Scan for the cell matching the given text and deliver its (x, y) coordinate at center. 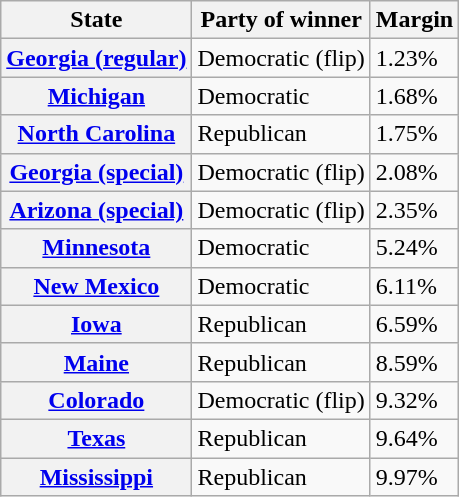
Texas (96, 438)
Margin (414, 20)
1.75% (414, 134)
Georgia (special) (96, 172)
North Carolina (96, 134)
8.59% (414, 362)
6.59% (414, 324)
2.35% (414, 210)
Maine (96, 362)
5.24% (414, 248)
9.97% (414, 477)
9.64% (414, 438)
1.68% (414, 96)
2.08% (414, 172)
Iowa (96, 324)
Mississippi (96, 477)
6.11% (414, 286)
New Mexico (96, 286)
State (96, 20)
Colorado (96, 400)
9.32% (414, 400)
Arizona (special) (96, 210)
Party of winner (281, 20)
1.23% (414, 58)
Minnesota (96, 248)
Georgia (regular) (96, 58)
Michigan (96, 96)
